Pinpoint the cell where the given text exists, returning its [X, Y] midpoint coordinate. 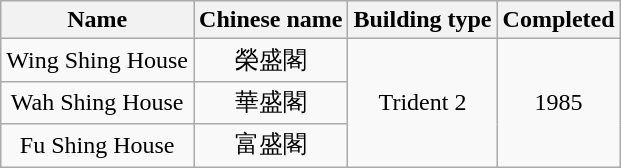
華盛閣 [271, 102]
Trident 2 [422, 103]
Wing Shing House [98, 60]
Building type [422, 20]
Fu Shing House [98, 146]
榮盛閣 [271, 60]
1985 [558, 103]
Completed [558, 20]
Chinese name [271, 20]
Name [98, 20]
富盛閣 [271, 146]
Wah Shing House [98, 102]
